Return the [x, y] coordinate for the center point of the cell that contains the specified text.  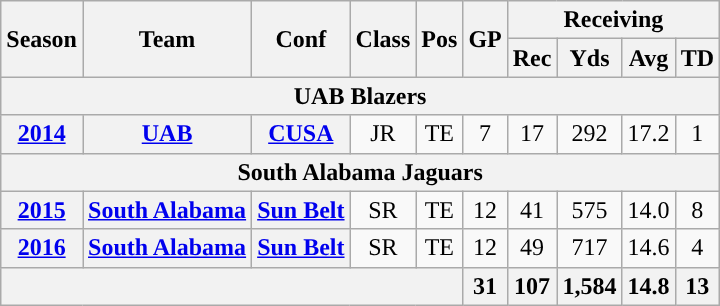
1,584 [590, 286]
717 [590, 248]
8 [697, 210]
UAB [166, 134]
UAB Blazers [360, 96]
Yds [590, 58]
Season [42, 39]
7 [485, 134]
Rec [532, 58]
TD [697, 58]
49 [532, 248]
4 [697, 248]
17.2 [648, 134]
292 [590, 134]
17 [532, 134]
14.6 [648, 248]
Receiving [613, 20]
Avg [648, 58]
JR [383, 134]
Class [383, 39]
31 [485, 286]
Pos [440, 39]
14.8 [648, 286]
Conf [301, 39]
13 [697, 286]
14.0 [648, 210]
107 [532, 286]
2014 [42, 134]
2016 [42, 248]
41 [532, 210]
CUSA [301, 134]
Team [166, 39]
GP [485, 39]
575 [590, 210]
1 [697, 134]
South Alabama Jaguars [360, 172]
2015 [42, 210]
